Return [X, Y] of the center of cell containing provided text 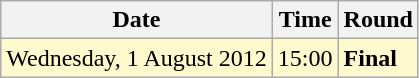
Round [378, 20]
Date [137, 20]
Time [305, 20]
15:00 [305, 58]
Wednesday, 1 August 2012 [137, 58]
Final [378, 58]
